Detect which cell encompasses the target text, then output its [x, y] center coordinate. 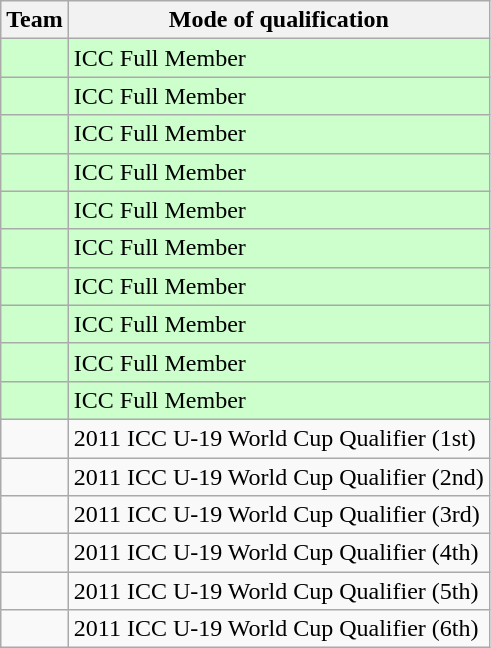
2011 ICC U-19 World Cup Qualifier (1st) [278, 438]
2011 ICC U-19 World Cup Qualifier (5th) [278, 591]
2011 ICC U-19 World Cup Qualifier (6th) [278, 629]
2011 ICC U-19 World Cup Qualifier (3rd) [278, 515]
2011 ICC U-19 World Cup Qualifier (4th) [278, 553]
2011 ICC U-19 World Cup Qualifier (2nd) [278, 477]
Mode of qualification [278, 20]
Team [35, 20]
